Provide the [X, Y] coordinate of the cell's center where the given text is located.  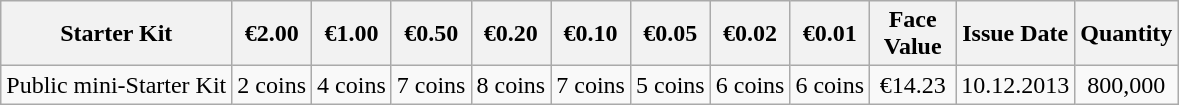
5 coins [670, 85]
Quantity [1126, 34]
€0.05 [670, 34]
Issue Date [1016, 34]
Starter Kit [116, 34]
4 coins [352, 85]
Face Value [913, 34]
€1.00 [352, 34]
8 coins [511, 85]
Public mini-Starter Kit [116, 85]
800,000 [1126, 85]
€2.00 [272, 34]
€0.01 [830, 34]
€0.50 [431, 34]
€0.10 [591, 34]
€14.23 [913, 85]
2 coins [272, 85]
€0.02 [750, 34]
€0.20 [511, 34]
10.12.2013 [1016, 85]
